Provide the (x, y) coordinate of the cell's center where the given text is located.  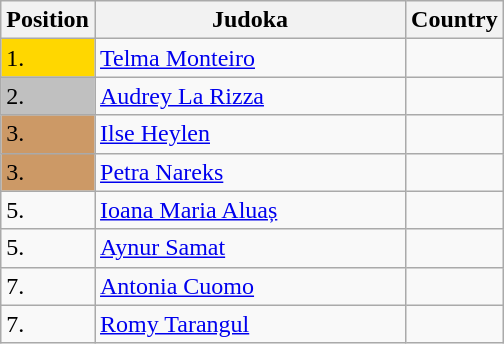
Country (455, 20)
Aynur Samat (250, 248)
Audrey La Rizza (250, 96)
Romy Tarangul (250, 324)
Telma Monteiro (250, 58)
1. (48, 58)
Judoka (250, 20)
2. (48, 96)
Petra Nareks (250, 172)
Position (48, 20)
Ioana Maria Aluaș (250, 210)
Antonia Cuomo (250, 286)
Ilse Heylen (250, 134)
